Extract the [x, y] coordinate from the center of the cell holding the provided text.  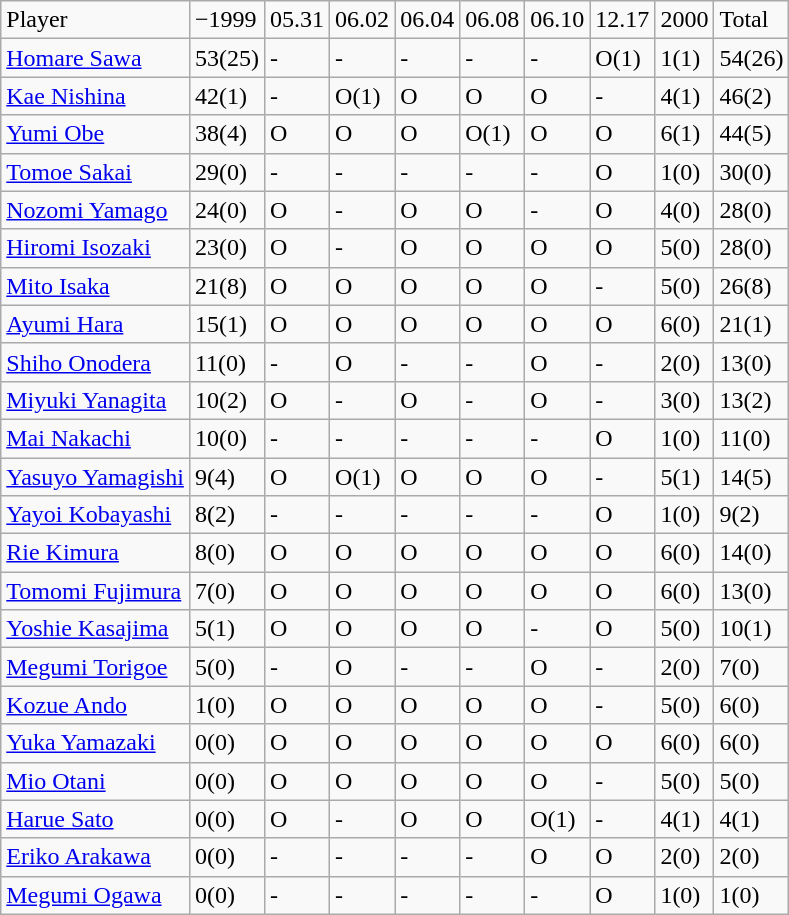
30(0) [752, 172]
21(8) [226, 286]
Nozomi Yamago [96, 210]
Yasuyo Yamagishi [96, 477]
06.10 [558, 20]
44(5) [752, 134]
9(4) [226, 477]
10(2) [226, 400]
46(2) [752, 96]
Megumi Torigoe [96, 667]
Harue Sato [96, 819]
24(0) [226, 210]
Mio Otani [96, 781]
05.31 [296, 20]
15(1) [226, 324]
53(25) [226, 58]
Miyuki Yanagita [96, 400]
38(4) [226, 134]
21(1) [752, 324]
29(0) [226, 172]
06.02 [362, 20]
26(8) [752, 286]
10(0) [226, 438]
42(1) [226, 96]
6(1) [684, 134]
Hiromi Isozaki [96, 248]
8(2) [226, 515]
2000 [684, 20]
06.04 [428, 20]
Yuka Yamazaki [96, 743]
Homare Sawa [96, 58]
8(0) [226, 553]
4(0) [684, 210]
13(2) [752, 400]
54(26) [752, 58]
23(0) [226, 248]
Kae Nishina [96, 96]
14(0) [752, 553]
Mai Nakachi [96, 438]
10(1) [752, 629]
Mito Isaka [96, 286]
06.08 [492, 20]
Player [96, 20]
14(5) [752, 477]
12.17 [622, 20]
Tomomi Fujimura [96, 591]
Yayoi Kobayashi [96, 515]
9(2) [752, 515]
Rie Kimura [96, 553]
Ayumi Hara [96, 324]
Yoshie Kasajima [96, 629]
Kozue Ando [96, 705]
1(1) [684, 58]
Tomoe Sakai [96, 172]
−1999 [226, 20]
Total [752, 20]
Yumi Obe [96, 134]
3(0) [684, 400]
Megumi Ogawa [96, 895]
Eriko Arakawa [96, 857]
Shiho Onodera [96, 362]
